Locate the cell with the specified text and output its (x, y) center coordinate. 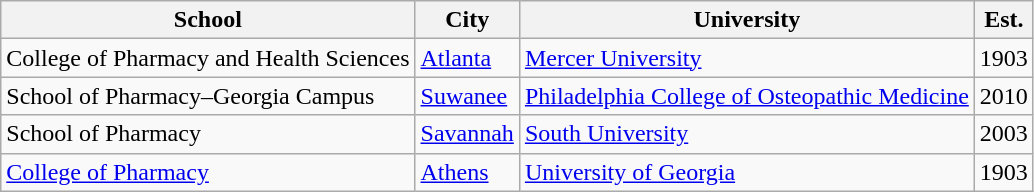
Suwanee (467, 96)
2010 (1004, 96)
City (467, 20)
Athens (467, 172)
School of Pharmacy–Georgia Campus (208, 96)
College of Pharmacy (208, 172)
Atlanta (467, 58)
Est. (1004, 20)
College of Pharmacy and Health Sciences (208, 58)
School (208, 20)
Savannah (467, 134)
University of Georgia (746, 172)
South University (746, 134)
Mercer University (746, 58)
University (746, 20)
Philadelphia College of Osteopathic Medicine (746, 96)
School of Pharmacy (208, 134)
2003 (1004, 134)
